Extract the (X, Y) coordinate from the center of the cell holding the provided text.  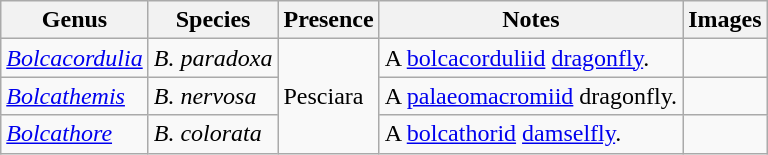
Bolcathore (74, 134)
Notes (530, 20)
A palaeomacromiid dragonfly. (530, 96)
Bolcacordulia (74, 58)
Pesciara (328, 96)
Bolcathemis (74, 96)
B. colorata (213, 134)
B. paradoxa (213, 58)
Species (213, 20)
A bolcathorid damselfly. (530, 134)
Presence (328, 20)
Images (725, 20)
Genus (74, 20)
A bolcacorduliid dragonfly. (530, 58)
B. nervosa (213, 96)
